Capture the cell that displays the provided text and extract its [x, y] central coordinate. 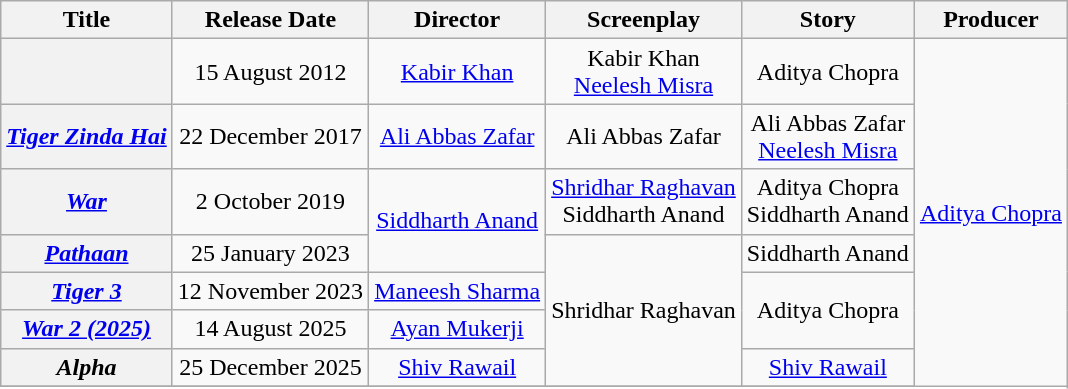
Director [458, 20]
2 October 2019 [270, 202]
War 2 (2025) [87, 329]
Tiger Zinda Hai [87, 136]
Ayan Mukerji [458, 329]
Pathaan [87, 253]
Alpha [87, 367]
War [87, 202]
15 August 2012 [270, 72]
Shridhar RaghavanSiddharth Anand [644, 202]
Ali Abbas ZafarNeelesh Misra [828, 136]
25 January 2023 [270, 253]
25 December 2025 [270, 367]
Shridhar Raghavan [644, 310]
Story [828, 20]
Release Date [270, 20]
Maneesh Sharma [458, 291]
Title [87, 20]
Producer [990, 20]
Aditya ChopraSiddharth Anand [828, 202]
Screenplay [644, 20]
Kabir Khan [458, 72]
12 November 2023 [270, 291]
14 August 2025 [270, 329]
Kabir KhanNeelesh Misra [644, 72]
22 December 2017 [270, 136]
Tiger 3 [87, 291]
